Search for the cell housing the specified text and yield its (x, y) center coordinate. 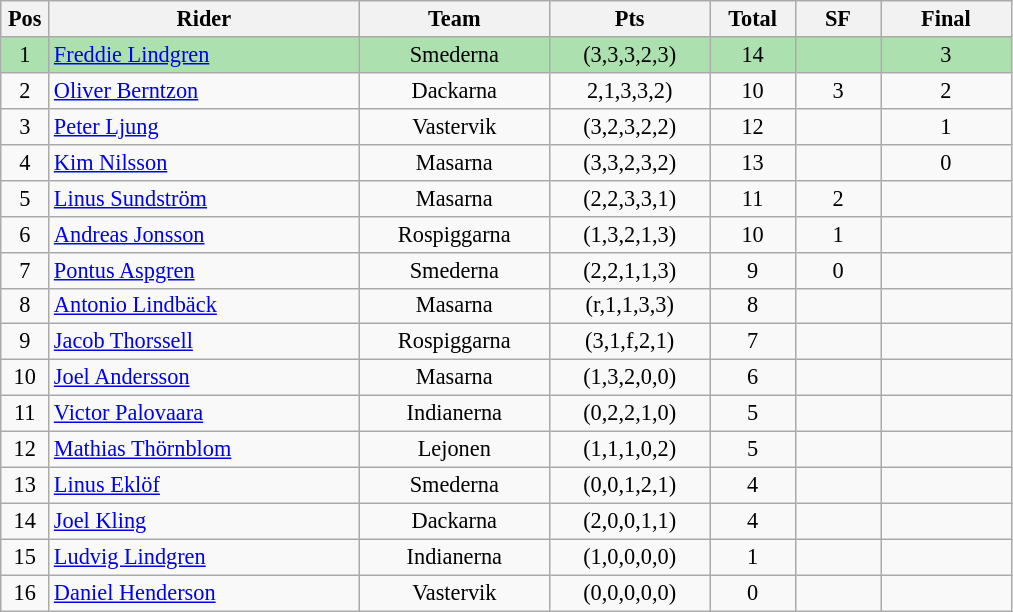
Kim Nilsson (204, 162)
Linus Sundström (204, 198)
16 (25, 593)
Total (752, 19)
(3,1,f,2,1) (629, 342)
Antonio Lindbäck (204, 306)
(1,3,2,1,3) (629, 234)
Oliver Berntzon (204, 90)
15 (25, 557)
(1,1,1,0,2) (629, 450)
Jacob Thorssell (204, 342)
2,1,3,3,2) (629, 90)
Linus Eklöf (204, 485)
(3,3,3,2,3) (629, 55)
Team (454, 19)
Victor Palovaara (204, 414)
Andreas Jonsson (204, 234)
Pontus Aspgren (204, 270)
Joel Kling (204, 521)
Ludvig Lindgren (204, 557)
(3,3,2,3,2) (629, 162)
(r,1,1,3,3) (629, 306)
(0,2,2,1,0) (629, 414)
(1,3,2,0,0) (629, 378)
(0,0,1,2,1) (629, 485)
Pts (629, 19)
Rider (204, 19)
(3,2,3,2,2) (629, 126)
(2,0,0,1,1) (629, 521)
Peter Ljung (204, 126)
(1,0,0,0,0) (629, 557)
Lejonen (454, 450)
Joel Andersson (204, 378)
(2,2,3,3,1) (629, 198)
(0,0,0,0,0) (629, 593)
Freddie Lindgren (204, 55)
(2,2,1,1,3) (629, 270)
SF (838, 19)
Final (946, 19)
Mathias Thörnblom (204, 450)
Daniel Henderson (204, 593)
Pos (25, 19)
